Capture the cell that displays the provided text and extract its (X, Y) central coordinate. 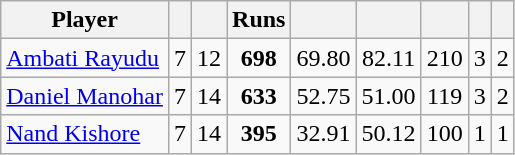
Ambati Rayudu (85, 58)
210 (444, 58)
32.91 (324, 134)
119 (444, 96)
52.75 (324, 96)
395 (259, 134)
Player (85, 20)
Daniel Manohar (85, 96)
Nand Kishore (85, 134)
69.80 (324, 58)
Runs (259, 20)
82.11 (388, 58)
100 (444, 134)
51.00 (388, 96)
633 (259, 96)
50.12 (388, 134)
698 (259, 58)
12 (208, 58)
